Scan for the cell matching the given text and deliver its (X, Y) coordinate at center. 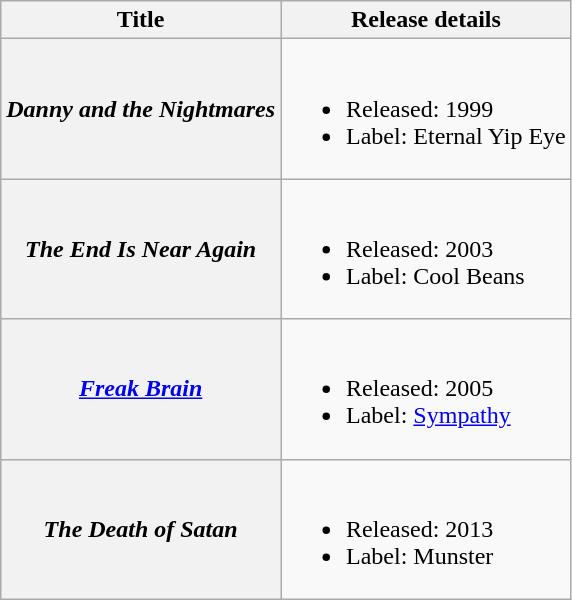
Released: 2013Label: Munster (426, 529)
Released: 1999Label: Eternal Yip Eye (426, 109)
Title (141, 20)
Release details (426, 20)
Danny and the Nightmares (141, 109)
The End Is Near Again (141, 249)
Released: 2005Label: Sympathy (426, 389)
Freak Brain (141, 389)
Released: 2003Label: Cool Beans (426, 249)
The Death of Satan (141, 529)
